Return the [x, y] coordinate for the center point of the cell that contains the specified text.  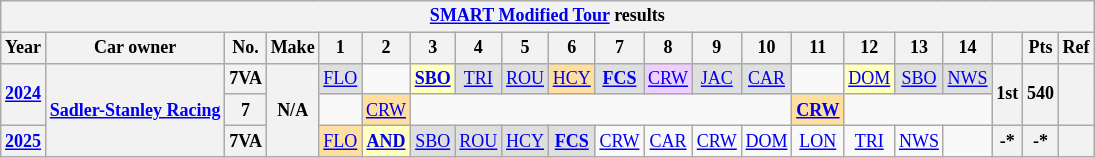
Pts [1041, 48]
1st [1008, 94]
9 [716, 48]
10 [766, 48]
Ref [1076, 48]
JAC [716, 78]
1 [340, 48]
4 [478, 48]
13 [920, 48]
Car owner [135, 48]
540 [1041, 94]
14 [968, 48]
2025 [24, 140]
12 [870, 48]
6 [572, 48]
N/A [292, 110]
SMART Modified Tour results [548, 16]
Sadler-Stanley Racing [135, 110]
Year [24, 48]
2 [386, 48]
AND [386, 140]
5 [526, 48]
2024 [24, 94]
No. [246, 48]
LON [818, 140]
11 [818, 48]
8 [668, 48]
Make [292, 48]
3 [432, 48]
